Return (X, Y) of the center of cell containing provided text 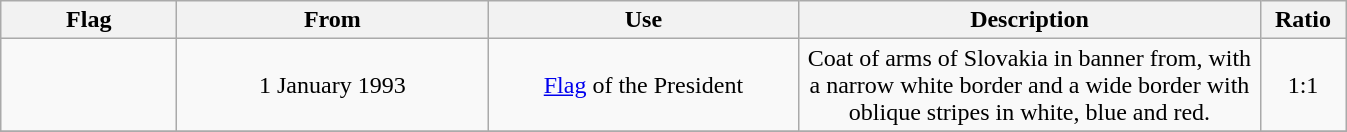
Flag (89, 20)
Flag of the President (644, 85)
1:1 (1303, 85)
1 January 1993 (332, 85)
Coat of arms of Slovakia in banner from, with a narrow white border and a wide border with oblique stripes in white, blue and red. (1030, 85)
Use (644, 20)
From (332, 20)
Ratio (1303, 20)
Description (1030, 20)
